Identify which cell holds the provided text, then report its (X, Y) central coordinate. 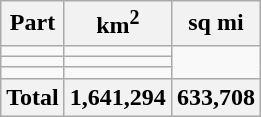
1,641,294 (118, 97)
km2 (118, 24)
633,708 (216, 97)
Total (33, 97)
sq mi (216, 24)
Part (33, 24)
